Scan for the cell matching the given text and deliver its [x, y] coordinate at center. 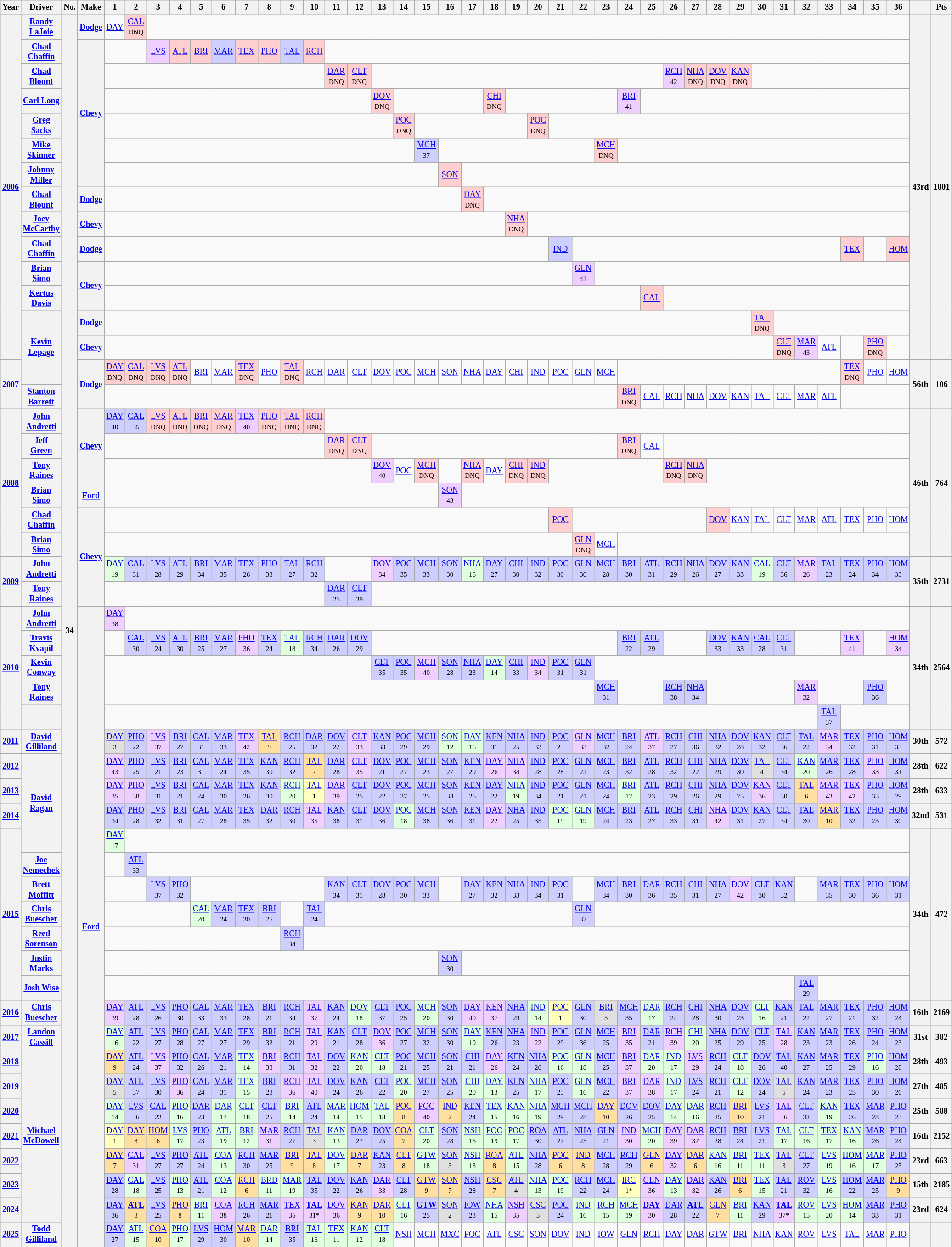
GTW25 [426, 1210]
HOM28 [898, 1062]
DAR7 [359, 1161]
DAY34 [115, 815]
GLN41 [583, 274]
Todd Gilliland [41, 1235]
LVS32 [158, 815]
TEX41 [852, 643]
SON12 [450, 741]
KEN32 [494, 889]
22 [583, 7]
POC23 [560, 741]
2564 [941, 668]
DAR39 [337, 791]
24 [629, 7]
HOM23 [898, 1037]
MCH40 [426, 668]
DOV17 [337, 1161]
2185 [941, 1185]
DAY10 [606, 1111]
DAR21 [652, 1037]
DAR26 [337, 643]
ROV32 [806, 1185]
GTW18 [426, 1161]
7 [247, 7]
764 [941, 483]
Stanton Barrett [41, 397]
25 [652, 7]
CLT39 [359, 594]
Joey McCarthy [41, 224]
106 [941, 384]
Make [91, 7]
GLN22 [583, 766]
LVS17 [180, 1136]
5 [201, 7]
2006 [11, 187]
DAR16 [695, 1111]
TAL23 [829, 569]
HOM29 [898, 791]
2 [136, 7]
KEN29 [473, 766]
CAL26 [201, 1062]
ATL21 [201, 1185]
MXC [450, 1235]
DAR27 [359, 1136]
472 [941, 914]
ATL19 [223, 1136]
663 [941, 1161]
Brett Moffitt [41, 889]
RCH28 [718, 1136]
IND7 [450, 1111]
GLN16 [583, 1087]
ATL4 [516, 1185]
2013 [11, 791]
MCH35 [629, 1013]
LVS19 [829, 1161]
2016 [11, 1013]
IND33 [538, 741]
CAL22 [158, 1111]
PHO35 [875, 791]
TAL8 [314, 1161]
COA 10 [158, 1235]
56th [920, 384]
NSH16 [473, 1136]
DAY7 [115, 1161]
2731 [941, 581]
SON21 [450, 1062]
BRI10 [740, 1111]
Kevin Conway [41, 668]
IND30 [629, 1136]
IND16 [583, 1210]
ROA30 [538, 1136]
COA7 [404, 1136]
POC40 [426, 1111]
LVS31 [158, 791]
POC16 [560, 1062]
PHO8 [180, 1210]
GTW [718, 1235]
2025 [11, 1235]
LVS26 [158, 1013]
Johnny Miller [41, 175]
MAR14 [337, 1111]
Mike Skinner [41, 150]
35 [875, 7]
2021 [11, 1136]
3 [158, 7]
BRI14 [292, 1111]
624 [941, 1210]
RCH35 [674, 889]
NHA32 [718, 741]
DAR33 [382, 1185]
POC37 [404, 791]
RCH39 [674, 1037]
CSC7 [494, 1185]
CHI28 [695, 1013]
NHA13 [538, 1185]
2018 [11, 1062]
27 [695, 7]
No. [70, 7]
DAR14 [269, 1235]
GLN37 [583, 914]
IND32 [538, 569]
DAY28 [115, 1185]
23 [606, 7]
2019 [11, 1087]
SON25 [450, 1087]
14 [404, 7]
15th [920, 1185]
9 [292, 7]
SON7 [450, 1185]
1001 [941, 187]
CSC5 [538, 1210]
LVS28 [158, 569]
KANDNQ [740, 76]
DOV30 [740, 766]
ATL23 [652, 791]
DAY32 [674, 1161]
20 [538, 7]
POC17 [516, 1136]
NHA27 [718, 889]
8 [269, 7]
IRC1* [629, 1185]
DAY9 [115, 1062]
ATL30 [180, 643]
SON27 [450, 766]
RCH33 [674, 815]
Landon Cassill [41, 1037]
David Gilliland [41, 741]
BRI9 [292, 1161]
TAL7 [314, 766]
NSH [404, 1235]
HOM34 [898, 643]
CHI30 [516, 569]
RCH36 [292, 1087]
2169 [941, 1013]
6 [223, 7]
ATL33 [136, 865]
ATL31 [652, 569]
DAR36 [652, 889]
CHI [516, 372]
2012 [11, 766]
588 [941, 1111]
HOM24 [898, 1013]
ROA8 [494, 1161]
ROV15 [806, 1210]
NHA15 [494, 1210]
CSC [516, 1235]
SON2 [450, 1210]
KAN36 [762, 791]
TEX17 [829, 1136]
GLN19 [583, 815]
KEN37 [494, 1013]
DAY36 [115, 1210]
13 [382, 7]
MAR17 [875, 1161]
HOM14 [852, 1210]
DOV33 [718, 643]
CAL28 [762, 643]
31st [920, 1037]
LVS30 [158, 1087]
30th [920, 741]
RCH22 [583, 1185]
GLN7 [718, 1210]
TAL37* [784, 1210]
NSH35 [516, 1210]
MAR32 [806, 692]
MAR30 [223, 791]
12 [359, 7]
POC24 [560, 1210]
NHA33 [516, 889]
IND28 [538, 766]
BRI28 [269, 1087]
CLT37 [382, 1013]
TAL36 [784, 1111]
33 [829, 7]
GLN18 [583, 1062]
CAL20 [201, 914]
2020 [11, 1111]
27th [920, 1087]
15 [426, 7]
31 [784, 7]
DOV42 [740, 889]
633 [941, 791]
PHO17 [180, 1235]
PHO34 [875, 569]
NSH13 [473, 1161]
CAL33 [201, 1013]
622 [941, 766]
2015 [11, 914]
KEN25 [516, 1087]
GLN31 [583, 668]
DAY1 [115, 1136]
26 [674, 7]
CAL35 [136, 421]
NHA28 [538, 1161]
LVS20 [829, 1210]
572 [941, 741]
30 [762, 7]
TAL31* [314, 1210]
MAR19 [292, 1185]
MCH19 [629, 1210]
GLNDNQ [583, 545]
Pts [941, 7]
10 [314, 7]
TAL4 [762, 766]
ATL8 [136, 1210]
DOV21 [382, 766]
KAN29 [762, 1210]
HOM6 [158, 1136]
PHO22 [136, 741]
IND22 [538, 1037]
DOV27 [718, 569]
DAY43 [115, 766]
SON33 [450, 791]
RCH15 [606, 1210]
MAR34 [829, 741]
DOV31 [740, 815]
BRI34 [201, 569]
RCH42 [674, 76]
2011 [11, 741]
BRI5 [606, 1013]
DAR23 [201, 1111]
RCH38 [674, 692]
IND8 [583, 1161]
Travis Kvapil [41, 643]
CHI36 [695, 741]
11 [337, 7]
DAY38 [115, 618]
CAL30 [136, 643]
SON3 [450, 1161]
COA13 [223, 1161]
LVS36 [136, 1111]
4 [180, 7]
MARDNQ [223, 421]
Joe Nemechek [41, 865]
DOV34 [382, 569]
BRD11 [269, 1185]
DAR6 [695, 1161]
2007 [11, 384]
382 [941, 1037]
HOM26 [898, 1087]
TAL16 [314, 1235]
POC20 [404, 1087]
Driver [41, 7]
KAN12 [359, 1235]
25th [920, 1111]
HOM22 [852, 1185]
1 [115, 7]
PHO9 [898, 1185]
485 [941, 1087]
MCH31 [606, 692]
TEX14 [247, 1062]
Randy LaJoie [41, 27]
KAN9 [359, 1210]
SON36 [450, 815]
CLT32 [806, 1111]
2023 [11, 1185]
Year [11, 7]
CLT22 [382, 1087]
DAY3 [115, 741]
CAL18 [136, 1185]
HOM16 [852, 1161]
43rd [920, 187]
David Ragan [41, 803]
DAR10 [382, 1210]
46th [920, 483]
Michael McDowell [41, 1136]
2009 [11, 581]
RCH20 [292, 791]
BRI6 [740, 1185]
Kevin Lepage [41, 347]
CLT8 [404, 1161]
2152 [941, 1136]
CHI26 [695, 791]
POC28 [560, 766]
MCH37 [426, 150]
COA12 [223, 1185]
17 [473, 7]
21 [560, 7]
DAY5 [115, 1087]
DAR37 [695, 1136]
CLT27 [806, 1161]
CHI33 [516, 668]
TAL17 [784, 1136]
CAL19 [762, 569]
NHA16 [473, 569]
DAY35 [115, 791]
RCH6 [247, 1185]
36 [898, 7]
BRI41 [629, 101]
KAN19 [829, 1111]
POC1 [560, 1013]
2022 [11, 1161]
29 [740, 7]
BRI38 [269, 1062]
IOW23 [473, 1210]
CLT33 [359, 741]
TAL1 [314, 791]
CLT12 [740, 1087]
IOW [606, 1235]
2008 [11, 483]
SON43 [450, 495]
16 [450, 7]
IND14 [538, 1013]
19 [516, 7]
MCH34 [606, 889]
TAL28 [784, 1037]
TAL24 [314, 914]
COA38 [223, 1210]
DAY17 [115, 840]
2017 [11, 1037]
TAL32 [314, 1062]
2024 [11, 1210]
Greg Sacks [41, 126]
KAN38 [337, 815]
NHA30 [718, 1013]
NHA42 [718, 815]
IND35 [538, 815]
NSH28 [473, 1185]
CHI21 [473, 1062]
Jeff Green [41, 446]
32 [806, 7]
MCH38 [426, 815]
GLN33 [583, 741]
Kertus Davis [41, 298]
531 [941, 815]
DAR38 [652, 1087]
TAL27 [292, 569]
POC6 [560, 1161]
Justin Marks [41, 963]
DOV23 [740, 1013]
TAL5 [784, 1087]
Carl Long [41, 101]
RCH31 [292, 1062]
DAR20 [652, 1062]
POC8 [404, 1111]
BRI27 [180, 741]
PHO33 [875, 766]
MCH27 [426, 1087]
DAY8 [136, 1136]
GTW9 [426, 1185]
DOV18 [359, 1013]
2014 [11, 815]
DAY30 [652, 1210]
MCH22 [606, 1087]
CLT20 [426, 1136]
PHO27 [180, 1161]
DOV40 [382, 471]
TEX21 [852, 1013]
PHO13 [180, 1185]
35th [920, 581]
TAL6 [806, 791]
KAN13 [337, 1136]
TAL21 [784, 1185]
BRI22 [629, 643]
KAN34 [337, 889]
493 [941, 1062]
Josh Wise [41, 988]
NHA17 [538, 1087]
18 [494, 7]
TAL9 [269, 741]
HOM15 [359, 1111]
28 [718, 7]
TEX40 [247, 421]
INDDNQ [538, 471]
DAR25 [337, 594]
TEX25 [852, 1087]
BRI31 [180, 815]
2010 [11, 668]
ROV [806, 1235]
TAL30 [806, 815]
Reed Sorenson [41, 939]
GLN6 [652, 1161]
CHI22 [695, 766]
32nd [920, 815]
RCH26 [247, 1210]
POC18 [404, 815]
LVS16 [829, 1185]
